Pinpoint the cell where the given text exists, returning its [X, Y] midpoint coordinate. 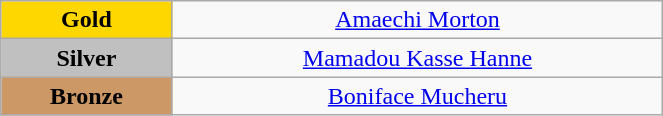
Silver [86, 58]
Amaechi Morton [418, 20]
Bronze [86, 96]
Boniface Mucheru [418, 96]
Gold [86, 20]
Mamadou Kasse Hanne [418, 58]
